Provide the [x, y] coordinate of the cell's center where the given text is located.  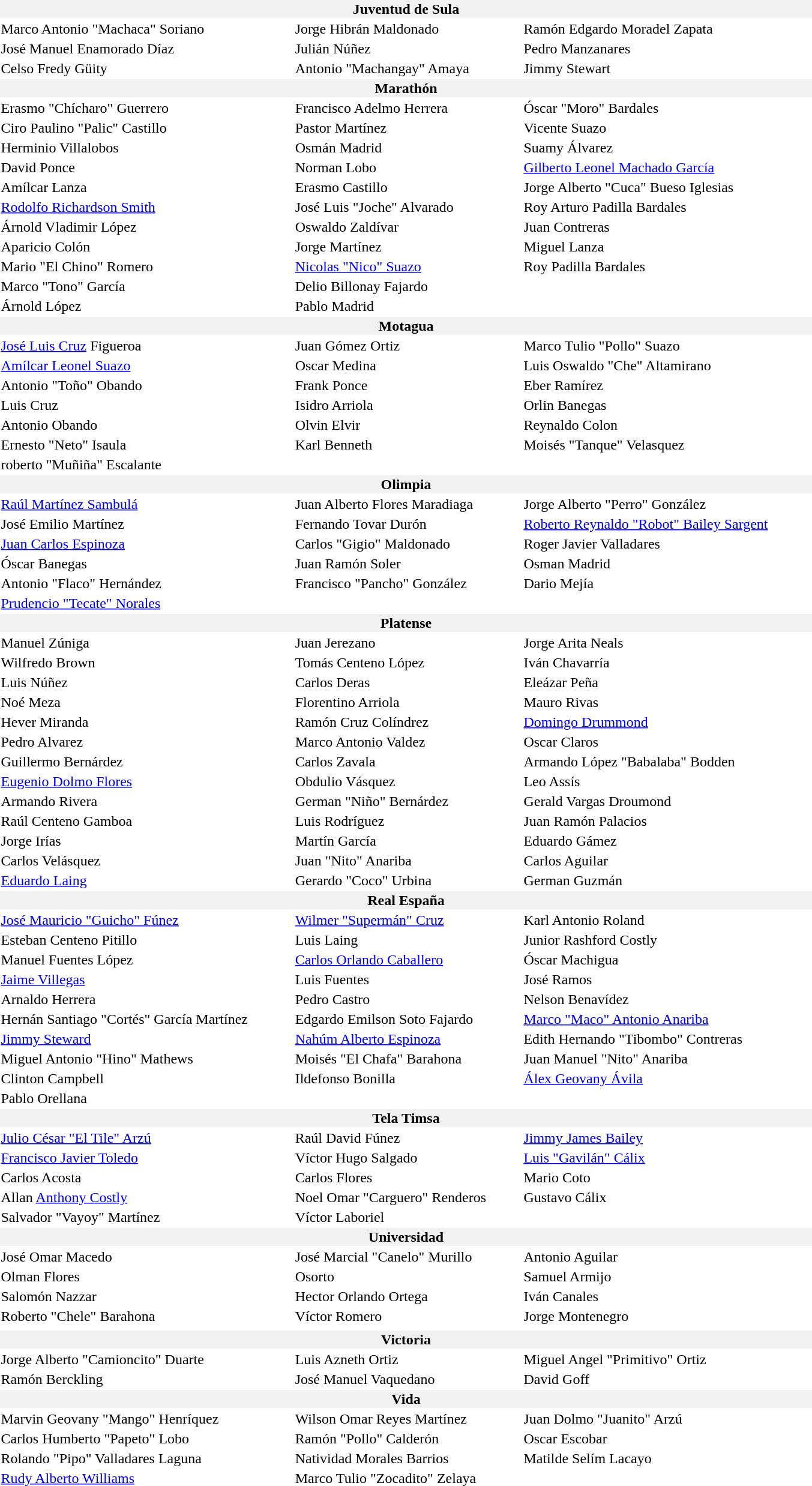
Marco Tulio "Pollo" Suazo [667, 346]
Salomón Nazzar [146, 1296]
José Ramos [667, 979]
Erasmo Castillo [408, 187]
Hernán Santiago "Cortés" García Martínez [146, 1019]
Ramón "Pollo" Calderón [408, 1439]
Francisco Javier Toledo [146, 1158]
Juventud de Sula [406, 9]
Wilson Omar Reyes Martínez [408, 1419]
Oscar Claros [667, 742]
Pedro Manzanares [667, 49]
Antonio "Toño" Obando [146, 385]
Reynaldo Colon [667, 425]
Roger Javier Valladares [667, 544]
Martín García [408, 841]
José Luis "Joche" Alvarado [408, 207]
Osorto [408, 1277]
David Ponce [146, 167]
Raúl Martínez Sambulá [146, 504]
Ramón Berckling [146, 1379]
Suamy Álvarez [667, 148]
Marco "Tono" García [146, 286]
Moisés "El Chafa" Barahona [408, 1059]
Nahúm Alberto Espinoza [408, 1039]
Jorge Hibrán Maldonado [408, 29]
Luis "Gavilán" Cálix [667, 1158]
Pablo Orellana [146, 1098]
Pedro Castro [408, 999]
Gilberto Leonel Machado García [667, 167]
Olimpia [406, 484]
Gustavo Cálix [667, 1197]
Jorge Montenegro [667, 1316]
Pablo Madrid [408, 306]
Carlos Orlando Caballero [408, 960]
José Manuel Vaquedano [408, 1379]
Jaime Villegas [146, 979]
Victoria [406, 1340]
Juan Manuel "Nito" Anariba [667, 1059]
Junior Rashford Costly [667, 940]
José Emilio Martínez [146, 524]
Domingo Drummond [667, 722]
Carlos Velásquez [146, 861]
Luis Rodríguez [408, 821]
Antonio "Flaco" Hernández [146, 583]
Clinton Campbell [146, 1078]
Juan Carlos Espinoza [146, 544]
José Marcial "Canelo" Murillo [408, 1257]
David Goff [667, 1379]
Roberto "Chele" Barahona [146, 1316]
German "Niño" Bernárdez [408, 801]
Natividad Morales Barrios [408, 1458]
Óscar Machigua [667, 960]
Julio César "El Tile" Arzú [146, 1138]
Juan Jerezano [408, 643]
Álex Geovany Ávila [667, 1078]
Samuel Armijo [667, 1277]
Jorge Alberto "Camioncito" Duarte [146, 1359]
Matilde Selím Lacayo [667, 1458]
Platense [406, 623]
Isidro Arriola [408, 405]
Amílcar Lanza [146, 187]
Prudencio "Tecate" Norales [146, 603]
Marathón [406, 88]
Rolando "Pipo" Valladares Laguna [146, 1458]
Allan Anthony Costly [146, 1197]
Dario Mejía [667, 583]
Jorge Martínez [408, 247]
German Guzmán [667, 880]
Edith Hernando "Tibombo" Contreras [667, 1039]
Eleázar Peña [667, 682]
Mario Coto [667, 1178]
Gerardo "Coco" Urbina [408, 880]
Miguel Lanza [667, 247]
Antonio Obando [146, 425]
Carlos Deras [408, 682]
Fernando Tovar Durón [408, 524]
Jorge Alberto "Perro" González [667, 504]
Osmán Madrid [408, 148]
Juan Dolmo "Juanito" Arzú [667, 1419]
Francisco "Pancho" González [408, 583]
Ciro Paulino "Palic" Castillo [146, 128]
Carlos Zavala [408, 762]
Wilfredo Brown [146, 663]
Frank Ponce [408, 385]
Delio Billonay Fajardo [408, 286]
Ildefonso Bonilla [408, 1078]
Juan Gómez Ortiz [408, 346]
Pedro Alvarez [146, 742]
Oswaldo Zaldívar [408, 227]
Miguel Angel "Primitivo" Ortiz [667, 1359]
Antonio "Machangay" Amaya [408, 68]
Tomás Centeno López [408, 663]
Noé Meza [146, 702]
Víctor Laboriel [408, 1217]
Jorge Arita Neals [667, 643]
Pastor Martínez [408, 128]
Eduardo Laing [146, 880]
Manuel Fuentes López [146, 960]
Guillermo Bernárdez [146, 762]
Motagua [406, 326]
Salvador "Vayoy" Martínez [146, 1217]
Francisco Adelmo Herrera [408, 108]
Oscar Medina [408, 365]
Óscar "Moro" Bardales [667, 108]
Obdulio Vásquez [408, 781]
Celso Fredy Güity [146, 68]
Carlos Flores [408, 1178]
Olvin Elvir [408, 425]
Árnold López [146, 306]
Julián Núñez [408, 49]
Aparicio Colón [146, 247]
Juan Ramón Soler [408, 564]
Miguel Antonio "Hino" Mathews [146, 1059]
Hever Miranda [146, 722]
Herminio Villalobos [146, 148]
Jorge Irías [146, 841]
Óscar Banegas [146, 564]
Jimmy Steward [146, 1039]
Olman Flores [146, 1277]
Arnaldo Herrera [146, 999]
Carlos Aguilar [667, 861]
Juan Alberto Flores Maradiaga [408, 504]
Raúl Centeno Gamboa [146, 821]
Víctor Hugo Salgado [408, 1158]
Ernesto "Neto" Isaula [146, 445]
Luis Oswaldo "Che" Altamirano [667, 365]
Manuel Zúniga [146, 643]
Orlin Banegas [667, 405]
Eugenio Dolmo Flores [146, 781]
Jimmy James Bailey [667, 1138]
Árnold Vladimir López [146, 227]
Karl Benneth [408, 445]
Wilmer "Supermán" Cruz [408, 920]
Amílcar Leonel Suazo [146, 365]
Esteban Centeno Pitillo [146, 940]
Jimmy Stewart [667, 68]
Ramón Cruz Colíndrez [408, 722]
Edgardo Emilson Soto Fajardo [408, 1019]
Nicolas "Nico" Suazo [408, 266]
José Luis Cruz Figueroa [146, 346]
Carlos Humberto "Papeto" Lobo [146, 1439]
Norman Lobo [408, 167]
Víctor Romero [408, 1316]
Luis Cruz [146, 405]
Carlos Acosta [146, 1178]
Tela Timsa [406, 1118]
Mauro Rivas [667, 702]
Rodolfo Richardson Smith [146, 207]
Luis Laing [408, 940]
Universidad [406, 1237]
Armando Rivera [146, 801]
Erasmo "Chícharo" Guerrero [146, 108]
Roy Padilla Bardales [667, 266]
Juan Ramón Palacios [667, 821]
Gerald Vargas Droumond [667, 801]
Leo Assís [667, 781]
Juan "Nito" Anariba [408, 861]
Luis Fuentes [408, 979]
Ramón Edgardo Moradel Zapata [667, 29]
Florentino Arriola [408, 702]
Luis Azneth Ortiz [408, 1359]
José Omar Macedo [146, 1257]
Marco Antonio "Machaca" Soriano [146, 29]
José Manuel Enamorado Díaz [146, 49]
Luis Núñez [146, 682]
Karl Antonio Roland [667, 920]
José Mauricio "Guicho" Fúnez [146, 920]
Osman Madrid [667, 564]
Juan Contreras [667, 227]
Marvin Geovany "Mango" Henríquez [146, 1419]
Noel Omar "Carguero" Renderos [408, 1197]
Oscar Escobar [667, 1439]
Antonio Aguilar [667, 1257]
Iván Canales [667, 1296]
Iván Chavarría [667, 663]
Eduardo Gámez [667, 841]
Armando López "Babalaba" Bodden [667, 762]
Mario "El Chino" Romero [146, 266]
Marco "Maco" Antonio Anariba [667, 1019]
Eber Ramírez [667, 385]
Moisés "Tanque" Velasquez [667, 445]
Jorge Alberto "Cuca" Bueso Iglesias [667, 187]
Real España [406, 900]
Vida [406, 1399]
roberto "Muñiña" Escalante [146, 465]
Raúl David Fúnez [408, 1138]
Marco Antonio Valdez [408, 742]
Hector Orlando Ortega [408, 1296]
Carlos "Gigio" Maldonado [408, 544]
Roy Arturo Padilla Bardales [667, 207]
Nelson Benavídez [667, 999]
Vicente Suazo [667, 128]
Roberto Reynaldo "Robot" Bailey Sargent [667, 524]
